Search for the cell housing the specified text and yield its (X, Y) center coordinate. 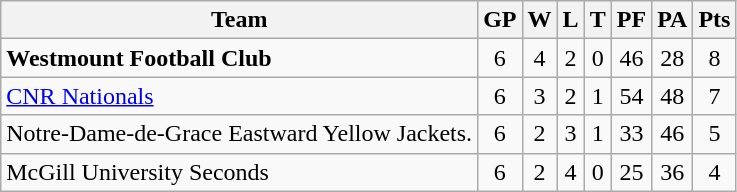
54 (631, 96)
7 (714, 96)
Notre-Dame-de-Grace Eastward Yellow Jackets. (240, 134)
McGill University Seconds (240, 172)
33 (631, 134)
Pts (714, 20)
T (598, 20)
CNR Nationals (240, 96)
8 (714, 58)
5 (714, 134)
25 (631, 172)
48 (672, 96)
PA (672, 20)
Team (240, 20)
28 (672, 58)
GP (500, 20)
Westmount Football Club (240, 58)
L (570, 20)
PF (631, 20)
W (540, 20)
36 (672, 172)
